Scan for the cell matching the given text and deliver its (X, Y) coordinate at center. 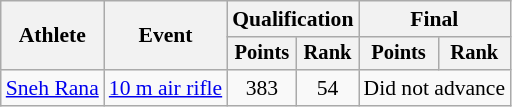
Event (166, 36)
Final (434, 19)
383 (262, 88)
Sneh Rana (52, 88)
Qualification (292, 19)
Athlete (52, 36)
54 (328, 88)
10 m air rifle (166, 88)
Did not advance (434, 88)
